Detect which cell encompasses the target text, then output its [x, y] center coordinate. 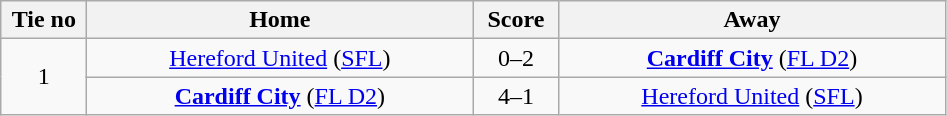
Tie no [44, 20]
Score [516, 20]
1 [44, 77]
Away [752, 20]
0–2 [516, 58]
Home [280, 20]
4–1 [516, 96]
